From the cell containing the given text, extract its center point as [x, y] coordinate. 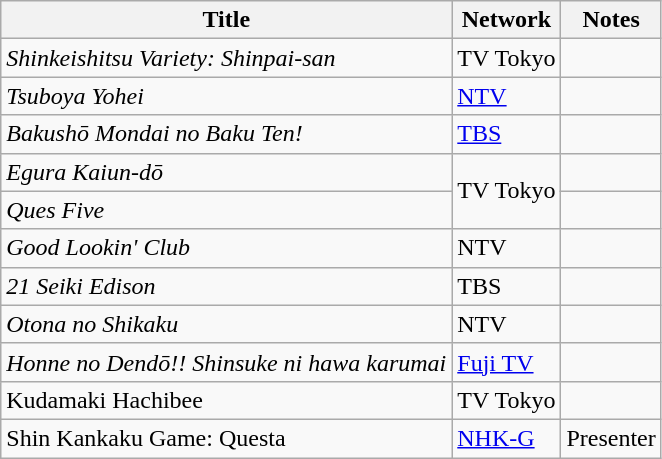
Presenter [611, 438]
Fuji TV [506, 362]
Notes [611, 20]
Egura Kaiun-dō [226, 172]
Honne no Dendō!! Shinsuke ni hawa karumai [226, 362]
Ques Five [226, 210]
Tsuboya Yohei [226, 96]
NHK-G [506, 438]
Kudamaki Hachibee [226, 400]
Network [506, 20]
Bakushō Mondai no Baku Ten! [226, 134]
Title [226, 20]
Otona no Shikaku [226, 324]
21 Seiki Edison [226, 286]
Shin Kankaku Game: Questa [226, 438]
Shinkeishitsu Variety: Shinpai-san [226, 58]
Good Lookin' Club [226, 248]
